Capture the cell that displays the provided text and extract its (X, Y) central coordinate. 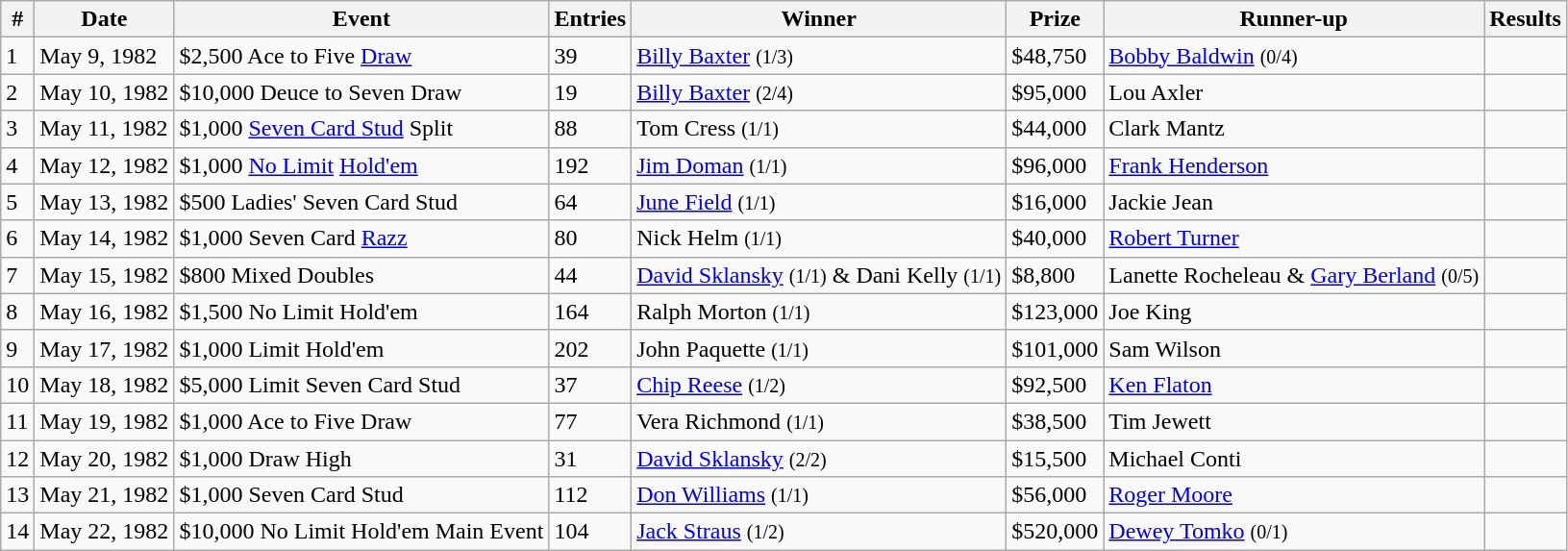
Bobby Baldwin (0/4) (1294, 56)
$1,000 No Limit Hold'em (361, 165)
Billy Baxter (1/3) (819, 56)
Results (1526, 19)
3 (17, 129)
9 (17, 348)
$38,500 (1056, 421)
Runner-up (1294, 19)
$1,500 No Limit Hold'em (361, 312)
Jackie Jean (1294, 202)
$1,000 Seven Card Stud (361, 495)
Event (361, 19)
$8,800 (1056, 275)
$56,000 (1056, 495)
May 22, 1982 (104, 532)
Frank Henderson (1294, 165)
$96,000 (1056, 165)
May 16, 1982 (104, 312)
# (17, 19)
Prize (1056, 19)
Winner (819, 19)
$15,500 (1056, 459)
$101,000 (1056, 348)
Sam Wilson (1294, 348)
$1,000 Limit Hold'em (361, 348)
44 (590, 275)
$123,000 (1056, 312)
Dewey Tomko (0/1) (1294, 532)
David Sklansky (2/2) (819, 459)
May 12, 1982 (104, 165)
May 21, 1982 (104, 495)
$1,000 Ace to Five Draw (361, 421)
2 (17, 92)
Billy Baxter (2/4) (819, 92)
Robert Turner (1294, 238)
Lou Axler (1294, 92)
Vera Richmond (1/1) (819, 421)
Ralph Morton (1/1) (819, 312)
164 (590, 312)
$92,500 (1056, 385)
May 10, 1982 (104, 92)
10 (17, 385)
13 (17, 495)
Jack Straus (1/2) (819, 532)
$1,000 Seven Card Stud Split (361, 129)
8 (17, 312)
Tom Cress (1/1) (819, 129)
May 18, 1982 (104, 385)
Chip Reese (1/2) (819, 385)
$2,500 Ace to Five Draw (361, 56)
$800 Mixed Doubles (361, 275)
Joe King (1294, 312)
Lanette Rocheleau & Gary Berland (0/5) (1294, 275)
192 (590, 165)
Roger Moore (1294, 495)
4 (17, 165)
1 (17, 56)
May 20, 1982 (104, 459)
12 (17, 459)
88 (590, 129)
Jim Doman (1/1) (819, 165)
$40,000 (1056, 238)
104 (590, 532)
Clark Mantz (1294, 129)
May 11, 1982 (104, 129)
112 (590, 495)
June Field (1/1) (819, 202)
$1,000 Seven Card Razz (361, 238)
$95,000 (1056, 92)
80 (590, 238)
Ken Flaton (1294, 385)
$10,000 Deuce to Seven Draw (361, 92)
$48,750 (1056, 56)
May 13, 1982 (104, 202)
Date (104, 19)
6 (17, 238)
$44,000 (1056, 129)
37 (590, 385)
77 (590, 421)
May 14, 1982 (104, 238)
$500 Ladies' Seven Card Stud (361, 202)
May 17, 1982 (104, 348)
14 (17, 532)
May 9, 1982 (104, 56)
Don Williams (1/1) (819, 495)
$10,000 No Limit Hold'em Main Event (361, 532)
$520,000 (1056, 532)
$16,000 (1056, 202)
5 (17, 202)
Michael Conti (1294, 459)
Nick Helm (1/1) (819, 238)
$5,000 Limit Seven Card Stud (361, 385)
$1,000 Draw High (361, 459)
Entries (590, 19)
May 15, 1982 (104, 275)
May 19, 1982 (104, 421)
11 (17, 421)
64 (590, 202)
Tim Jewett (1294, 421)
39 (590, 56)
202 (590, 348)
19 (590, 92)
John Paquette (1/1) (819, 348)
31 (590, 459)
7 (17, 275)
David Sklansky (1/1) & Dani Kelly (1/1) (819, 275)
